From the cell containing the given text, extract its center point as (x, y) coordinate. 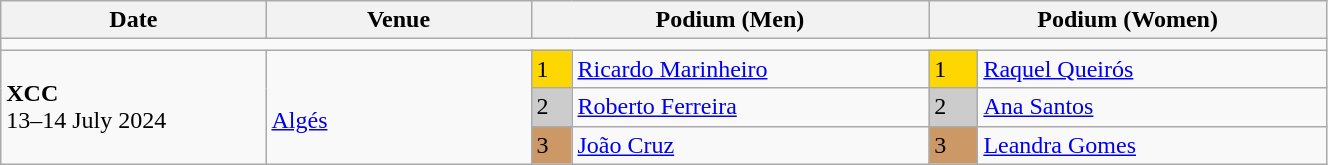
Date (134, 20)
Algés (398, 107)
João Cruz (750, 145)
Podium (Men) (730, 20)
Raquel Queirós (1152, 69)
Roberto Ferreira (750, 107)
Leandra Gomes (1152, 145)
Ricardo Marinheiro (750, 69)
Podium (Women) (1128, 20)
Venue (398, 20)
Ana Santos (1152, 107)
XCC 13–14 July 2024 (134, 107)
